Return the (x, y) coordinate for the center point of the cell that contains the specified text.  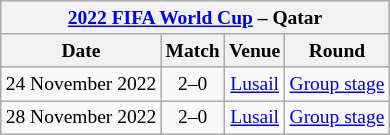
Round (337, 50)
28 November 2022 (81, 118)
Date (81, 50)
Venue (254, 50)
Match (192, 50)
24 November 2022 (81, 84)
2022 FIFA World Cup – Qatar (195, 18)
